Search for the cell housing the specified text and yield its [x, y] center coordinate. 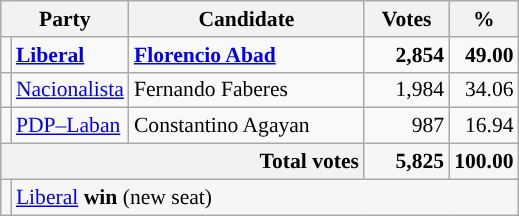
1,984 [406, 90]
% [484, 19]
Constantino Agayan [246, 126]
16.94 [484, 126]
Candidate [246, 19]
987 [406, 126]
Nacionalista [70, 90]
Votes [406, 19]
5,825 [406, 162]
2,854 [406, 55]
Fernando Faberes [246, 90]
Party [65, 19]
Liberal win (new seat) [265, 197]
34.06 [484, 90]
Total votes [182, 162]
49.00 [484, 55]
Liberal [70, 55]
PDP–Laban [70, 126]
Florencio Abad [246, 55]
100.00 [484, 162]
